For the text-containing cell, return its midpoint in [X, Y] coordinate format. 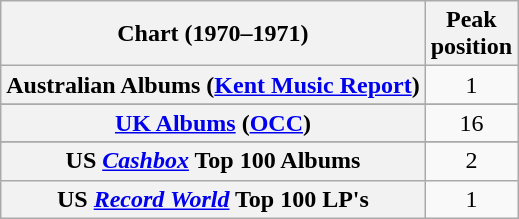
US Cashbox Top 100 Albums [213, 161]
US Record World Top 100 LP's [213, 199]
Peakposition [471, 34]
UK Albums (OCC) [213, 123]
2 [471, 161]
Australian Albums (Kent Music Report) [213, 85]
Chart (1970–1971) [213, 34]
16 [471, 123]
